From the cell containing the given text, extract its center point as (X, Y) coordinate. 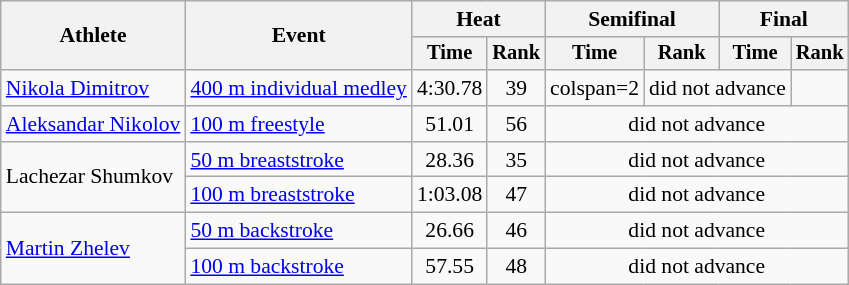
4:30.78 (450, 88)
50 m backstroke (298, 231)
28.36 (450, 160)
47 (516, 195)
100 m breaststroke (298, 195)
Heat (478, 19)
Final (784, 19)
Nikola Dimitrov (94, 88)
35 (516, 160)
Athlete (94, 36)
Aleksandar Nikolov (94, 124)
26.66 (450, 231)
Event (298, 36)
39 (516, 88)
50 m breaststroke (298, 160)
400 m individual medley (298, 88)
100 m freestyle (298, 124)
46 (516, 231)
1:03.08 (450, 195)
Martin Zhelev (94, 248)
51.01 (450, 124)
100 m backstroke (298, 267)
Semifinal (632, 19)
57.55 (450, 267)
48 (516, 267)
colspan=2 (594, 88)
56 (516, 124)
Lachezar Shumkov (94, 178)
